Determine the (x, y) coordinate at the center of the cell enclosing the given text.  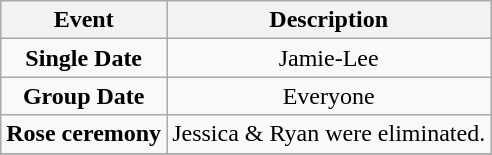
Rose ceremony (84, 134)
Jessica & Ryan were eliminated. (329, 134)
Group Date (84, 96)
Event (84, 20)
Jamie-Lee (329, 58)
Everyone (329, 96)
Single Date (84, 58)
Description (329, 20)
